Find where the given text appears and provide that cell's center as (X, Y) coordinate. 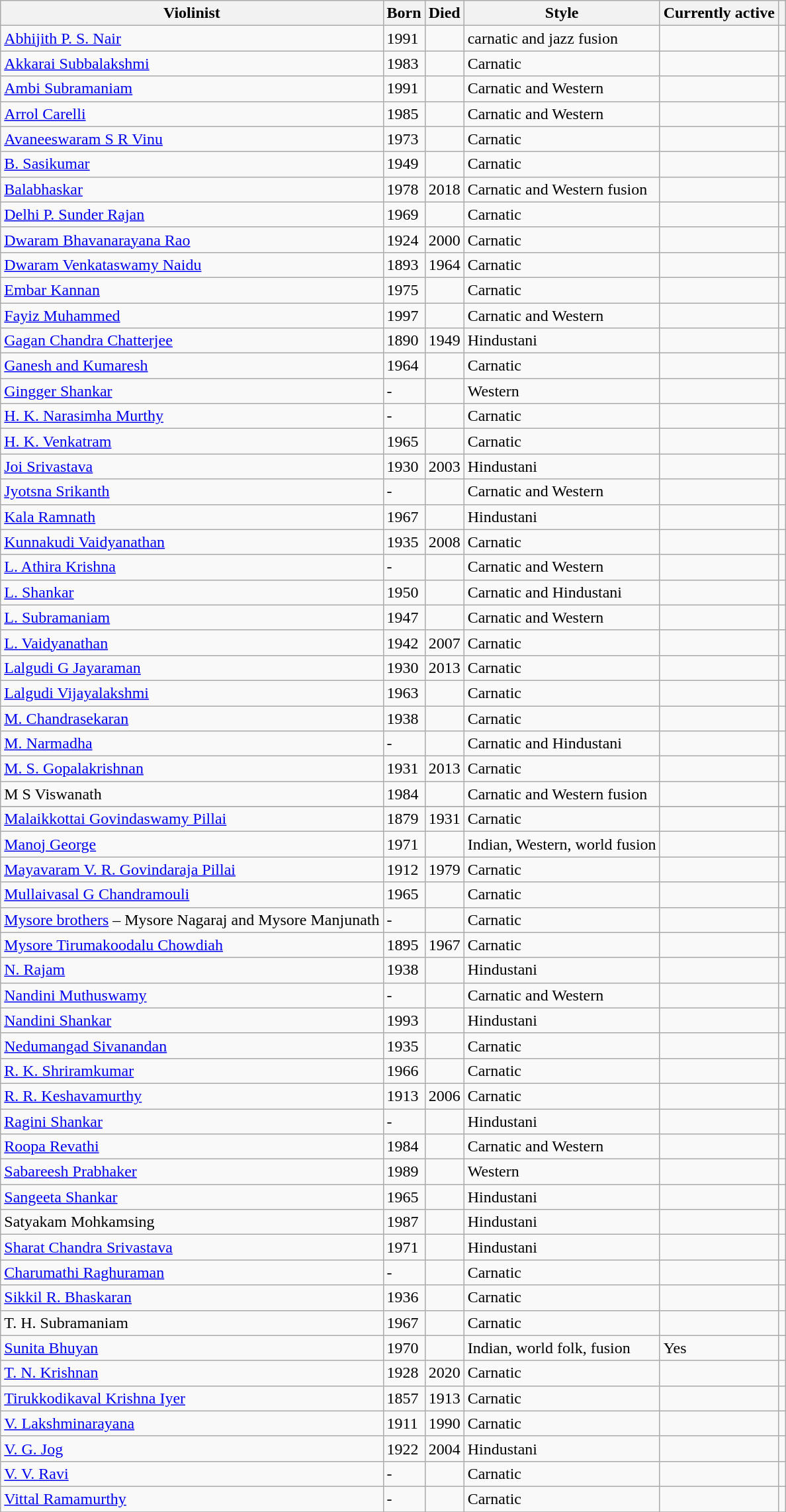
Tirukkodikaval Krishna Iyer (192, 1398)
Indian, Western, world fusion (562, 844)
Lalgudi G Jayaraman (192, 668)
Ganesh and Kumaresh (192, 366)
L. Shankar (192, 592)
1990 (445, 1423)
Died (445, 13)
2003 (445, 467)
1911 (404, 1423)
2018 (445, 189)
B. Sasikumar (192, 164)
1890 (404, 341)
2007 (445, 643)
Jyotsna Srikanth (192, 492)
Mullaivasal G Chandramouli (192, 895)
1922 (404, 1448)
Sikkil R. Bhaskaran (192, 1298)
Malaikkottai Govindaswamy Pillai (192, 819)
Manoj George (192, 844)
2006 (445, 1096)
2008 (445, 542)
Kala Ramnath (192, 517)
Mysore Tirumakoodalu Chowdiah (192, 945)
Sangeeta Shankar (192, 1197)
1989 (404, 1172)
Avaneeswaram S R Vinu (192, 139)
1936 (404, 1298)
1857 (404, 1398)
Ragini Shankar (192, 1122)
Balabhaskar (192, 189)
2000 (445, 240)
1879 (404, 819)
1970 (404, 1348)
T. H. Subramaniam (192, 1323)
1942 (404, 643)
Ambi Subramaniam (192, 89)
V. V. Ravi (192, 1474)
Sunita Bhuyan (192, 1348)
Dwaram Venkataswamy Naidu (192, 265)
1993 (404, 1020)
Satyakam Mohkamsing (192, 1222)
Currently active (719, 13)
Mysore brothers – Mysore Nagaraj and Mysore Manjunath (192, 920)
1978 (404, 189)
Gagan Chandra Chatterjee (192, 341)
Style (562, 13)
1997 (404, 316)
Roopa Revathi (192, 1147)
1966 (404, 1071)
Sabareesh Prabhaker (192, 1172)
Akkarai Subbalakshmi (192, 64)
T. N. Krishnan (192, 1373)
Nedumangad Sivanandan (192, 1045)
Yes (719, 1348)
2004 (445, 1448)
1912 (404, 869)
1924 (404, 240)
2020 (445, 1373)
Arrol Carelli (192, 114)
1969 (404, 214)
1928 (404, 1373)
V. G. Jog (192, 1448)
Delhi P. Sunder Rajan (192, 214)
L. Vaidyanathan (192, 643)
Charumathi Raghuraman (192, 1272)
N. Rajam (192, 970)
H. K. Venkatram (192, 441)
R. R. Keshavamurthy (192, 1096)
Indian, world folk, fusion (562, 1348)
1947 (404, 617)
Mayavaram V. R. Govindaraja Pillai (192, 869)
1975 (404, 290)
Nandini Shankar (192, 1020)
M S Viswanath (192, 794)
Dwaram Bhavanarayana Rao (192, 240)
Abhijith P. S. Nair (192, 38)
1985 (404, 114)
1983 (404, 64)
R. K. Shriramkumar (192, 1071)
1987 (404, 1222)
L. Athira Krishna (192, 567)
H. K. Narasimha Murthy (192, 416)
Kunnakudi Vaidyanathan (192, 542)
Violinist (192, 13)
Vittal Ramamurthy (192, 1499)
1979 (445, 869)
1893 (404, 265)
1973 (404, 139)
V. Lakshminarayana (192, 1423)
Born (404, 13)
Embar Kannan (192, 290)
1950 (404, 592)
1895 (404, 945)
M. S. Gopalakrishnan (192, 769)
M. Narmadha (192, 744)
L. Subramaniam (192, 617)
carnatic and jazz fusion (562, 38)
Sharat Chandra Srivastava (192, 1247)
M. Chandrasekaran (192, 718)
Joi Srivastava (192, 467)
Nandini Muthuswamy (192, 995)
Lalgudi Vijayalakshmi (192, 693)
Fayiz Muhammed (192, 316)
Gingger Shankar (192, 391)
1963 (404, 693)
